From the cell containing the given text, extract its center point as [X, Y] coordinate. 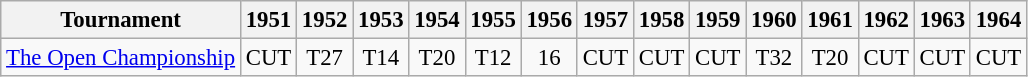
1961 [830, 20]
1960 [774, 20]
1958 [661, 20]
T12 [493, 58]
1964 [998, 20]
1959 [718, 20]
The Open Championship [121, 58]
16 [549, 58]
Tournament [121, 20]
1951 [268, 20]
1953 [381, 20]
1962 [886, 20]
1952 [325, 20]
1957 [605, 20]
1956 [549, 20]
1963 [942, 20]
T27 [325, 58]
T14 [381, 58]
1955 [493, 20]
T32 [774, 58]
1954 [437, 20]
